Pinpoint the cell where the given text exists, returning its [x, y] midpoint coordinate. 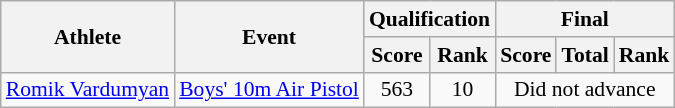
Athlete [88, 36]
10 [462, 90]
Romik Vardumyan [88, 90]
Qualification [430, 19]
Total [584, 55]
Boys' 10m Air Pistol [269, 90]
Did not advance [584, 90]
563 [397, 90]
Event [269, 36]
Final [584, 19]
